Locate the cell with the specified text and output its [x, y] center coordinate. 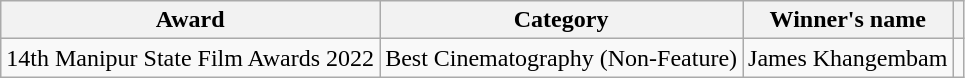
Award [190, 20]
Winner's name [848, 20]
Best Cinematography (Non-Feature) [562, 58]
James Khangembam [848, 58]
14th Manipur State Film Awards 2022 [190, 58]
Category [562, 20]
